Return [X, Y] of the center of cell containing provided text 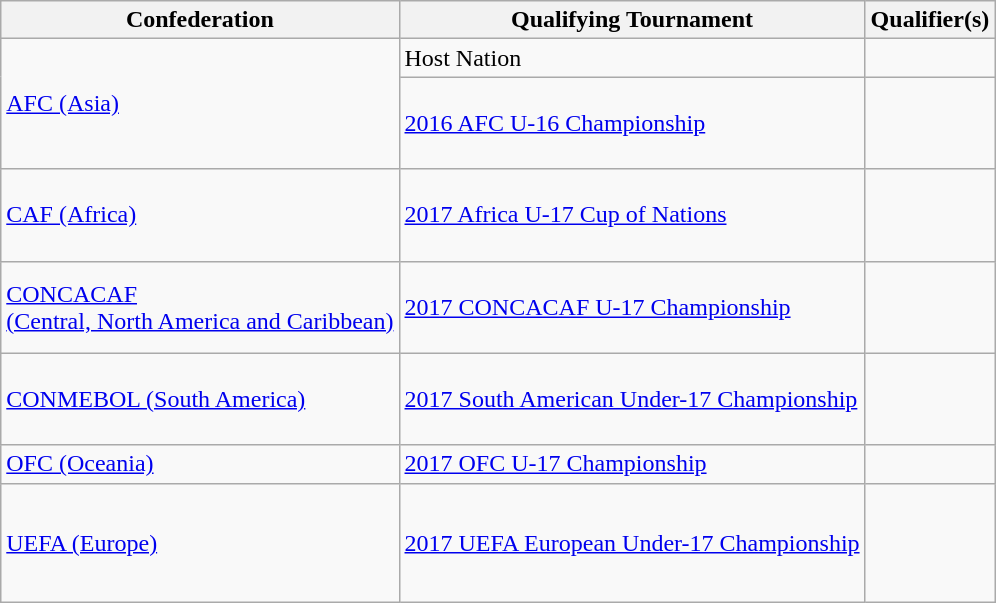
CONMEBOL (South America) [200, 399]
CAF (Africa) [200, 215]
CONCACAF (Central, North America and Caribbean) [200, 307]
Qualifier(s) [930, 20]
Qualifying Tournament [632, 20]
Host Nation [632, 58]
2017 Africa U-17 Cup of Nations [632, 215]
OFC (Oceania) [200, 464]
2017 OFC U-17 Championship [632, 464]
2017 UEFA European Under-17 Championship [632, 542]
Confederation [200, 20]
2017 CONCACAF U-17 Championship [632, 307]
UEFA (Europe) [200, 542]
2017 South American Under-17 Championship [632, 399]
AFC (Asia) [200, 104]
2016 AFC U-16 Championship [632, 123]
